Output the (x, y) coordinate of the center of the cell containing the given text.  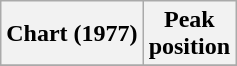
Peakposition (189, 34)
Chart (1977) (72, 34)
